Scan for the cell matching the given text and deliver its (X, Y) coordinate at center. 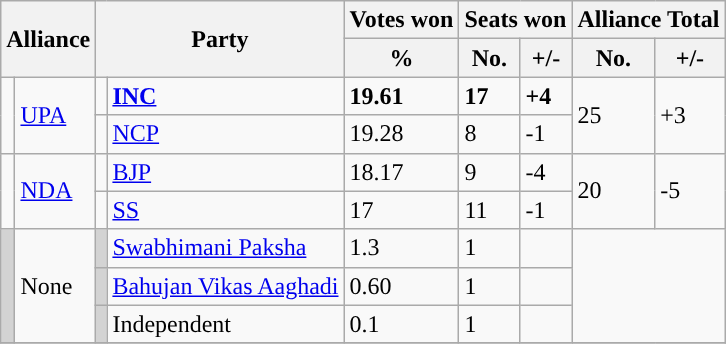
UPA (56, 115)
BJP (226, 172)
9 (490, 172)
+4 (546, 96)
0.1 (402, 324)
Independent (226, 324)
20 (614, 191)
1.3 (402, 248)
Seats won (516, 20)
0.60 (402, 286)
Votes won (402, 20)
-5 (690, 191)
+3 (690, 115)
19.61 (402, 96)
SS (226, 210)
8 (490, 134)
Alliance Total (648, 20)
Bahujan Vikas Aaghadi (226, 286)
Party (220, 39)
25 (614, 115)
11 (490, 210)
NCP (226, 134)
Swabhimani Paksha (226, 248)
NDA (56, 191)
18.17 (402, 172)
None (56, 286)
19.28 (402, 134)
Alliance (48, 39)
INC (226, 96)
% (402, 58)
-4 (546, 172)
